Determine the (x, y) coordinate at the center of the cell enclosing the given text.  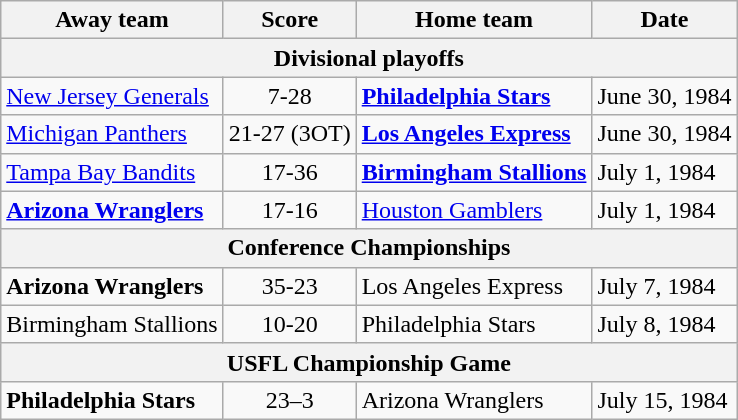
July 7, 1984 (664, 286)
Tampa Bay Bandits (112, 172)
7-28 (290, 96)
Away team (112, 20)
USFL Championship Game (369, 362)
35-23 (290, 286)
New Jersey Generals (112, 96)
17-36 (290, 172)
Conference Championships (369, 248)
Score (290, 20)
21-27 (3OT) (290, 134)
17-16 (290, 210)
Houston Gamblers (474, 210)
July 15, 1984 (664, 400)
Date (664, 20)
23–3 (290, 400)
10-20 (290, 324)
July 8, 1984 (664, 324)
Divisional playoffs (369, 58)
Michigan Panthers (112, 134)
Home team (474, 20)
